Provide the (x, y) coordinate of the cell's center where the given text is located.  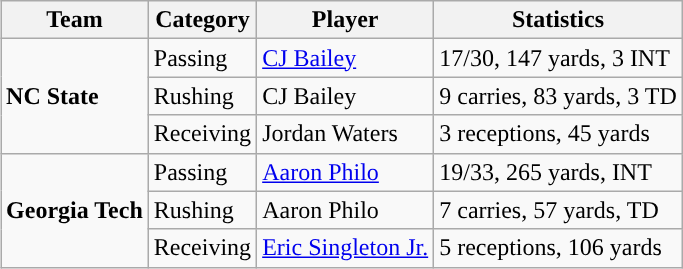
Georgia Tech (75, 210)
5 receptions, 106 yards (558, 248)
Eric Singleton Jr. (346, 248)
Category (202, 20)
9 carries, 83 yards, 3 TD (558, 96)
Team (75, 20)
Statistics (558, 20)
3 receptions, 45 yards (558, 134)
19/33, 265 yards, INT (558, 172)
7 carries, 57 yards, TD (558, 210)
Jordan Waters (346, 134)
17/30, 147 yards, 3 INT (558, 58)
Player (346, 20)
NC State (75, 96)
